Capture the cell that displays the provided text and extract its (x, y) central coordinate. 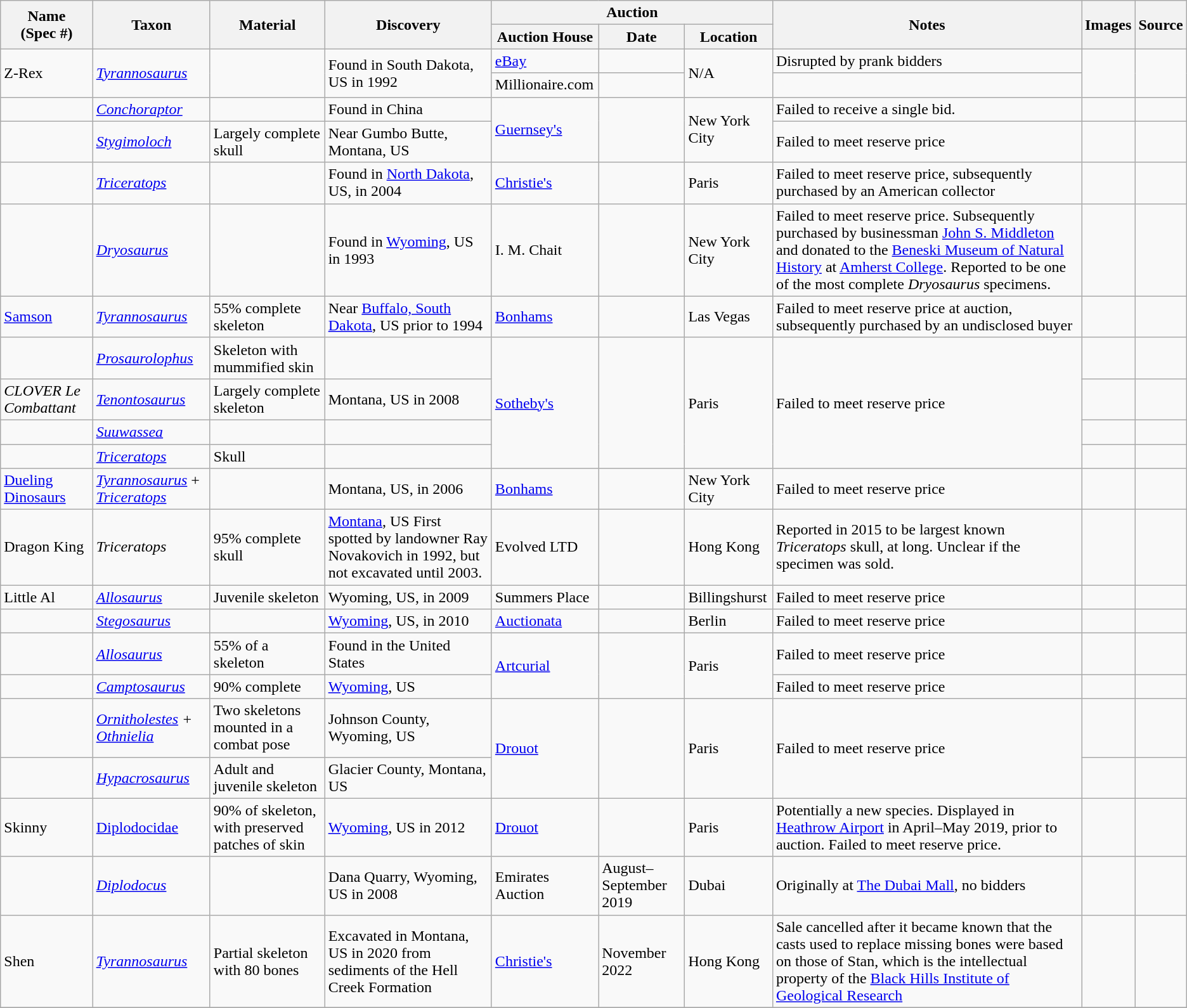
November 2022 (642, 961)
90% complete (268, 687)
Potentially a new species. Displayed in Heathrow Airport in April–May 2019, prior to auction. Failed to meet reserve price. (927, 827)
Wyoming, US, in 2010 (408, 621)
Ornitholestes + Othnielia (151, 728)
Wyoming, US, in 2009 (408, 597)
Johnson County, Wyoming, US (408, 728)
CLOVER Le Combattant (47, 399)
55% of a skeleton (268, 654)
Auctionata (545, 621)
N/A (729, 73)
August–September 2019 (642, 886)
Auction House (545, 37)
Dryosaurus (151, 250)
Guernsey's (545, 129)
Prosaurolophus (151, 358)
Largely complete skull (268, 142)
Excavated in Montana, US in 2020 from sediments of the Hell Creek Formation (408, 961)
Dueling Dinosaurs (47, 489)
Juvenile skeleton (268, 597)
Found in Wyoming, US in 1993 (408, 250)
Reported in 2015 to be largest known Triceratops skull, at long. Unclear if the specimen was sold. (927, 548)
Found in China (408, 109)
Skeleton with mummified skin (268, 358)
Diplodocidae (151, 827)
Z-Rex (47, 73)
Notes (927, 25)
Near Buffalo, South Dakota, US prior to 1994 (408, 317)
Images (1108, 25)
Two skeletons mounted in a combat pose (268, 728)
Glacier County, Montana, US (408, 777)
Date (642, 37)
Discovery (408, 25)
Tenontosaurus (151, 399)
Dragon King (47, 548)
Las Vegas (729, 317)
Dubai (729, 886)
Largely complete skeleton (268, 399)
55% complete skeleton (268, 317)
Location (729, 37)
90% of skeleton, with preserved patches of skin (268, 827)
Source (1160, 25)
Found in South Dakota, US in 1992 (408, 73)
Suuwassea (151, 432)
Tyrannosaurus + Triceratops (151, 489)
Dana Quarry, Wyoming, US in 2008 (408, 886)
Conchoraptor (151, 109)
Hypacrosaurus (151, 777)
Samson (47, 317)
Wyoming, US (408, 687)
Camptosaurus (151, 687)
eBay (545, 61)
Summers Place (545, 597)
Wyoming, US in 2012 (408, 827)
Failed to receive a single bid. (927, 109)
Near Gumbo Butte, Montana, US (408, 142)
I. M. Chait (545, 250)
Stegosaurus (151, 621)
Emirates Auction (545, 886)
Evolved LTD (545, 548)
Stygimoloch (151, 142)
Disrupted by prank bidders (927, 61)
Partial skeleton with 80 bones (268, 961)
Billingshurst (729, 597)
Little Al (47, 597)
Skull (268, 456)
Shen (47, 961)
Material (268, 25)
Artcurial (545, 666)
Found in the United States (408, 654)
Berlin (729, 621)
Originally at The Dubai Mall, no bidders (927, 886)
Taxon (151, 25)
Auction (632, 13)
Name (Spec #) (47, 25)
Adult and juvenile skeleton (268, 777)
Failed to meet reserve price, subsequently purchased by an American collector (927, 183)
Found in North Dakota, US, in 2004 (408, 183)
Diplodocus (151, 886)
Montana, US First spotted by landowner Ray Novakovich in 1992, but not excavated until 2003. (408, 548)
Sotheby's (545, 403)
Failed to meet reserve price at auction, subsequently purchased by an undisclosed buyer (927, 317)
95% complete skull (268, 548)
Montana, US, in 2006 (408, 489)
Millionaire.com (545, 85)
Skinny (47, 827)
Montana, US in 2008 (408, 399)
